Provide the (X, Y) coordinate of the cell's center where the given text is located.  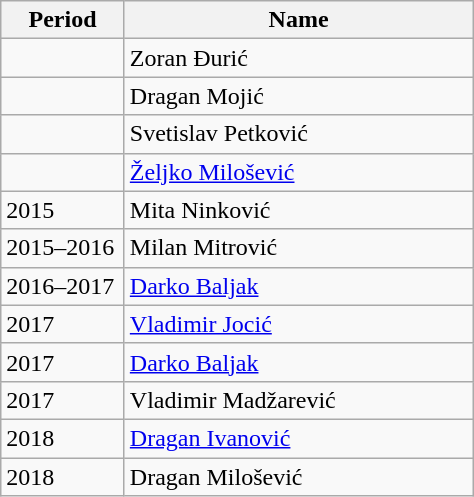
Name (298, 20)
Dragan Milošević (298, 477)
Dragan Ivanović (298, 438)
Vladimir Jocić (298, 324)
2016–2017 (63, 286)
Svetislav Petković (298, 134)
Željko Milošević (298, 172)
Vladimir Madžarević (298, 400)
Period (63, 20)
2015 (63, 210)
2015–2016 (63, 248)
Mita Ninković (298, 210)
Milan Mitrović (298, 248)
Dragan Mojić (298, 96)
Zoran Đurić (298, 58)
